Extract the (x, y) coordinate from the center of the cell holding the provided text.  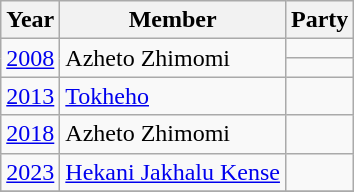
Tokheho (173, 96)
2023 (30, 172)
2008 (30, 58)
Hekani Jakhalu Kense (173, 172)
Party (319, 20)
Member (173, 20)
2013 (30, 96)
Year (30, 20)
2018 (30, 134)
